Capture the cell that displays the provided text and extract its (x, y) central coordinate. 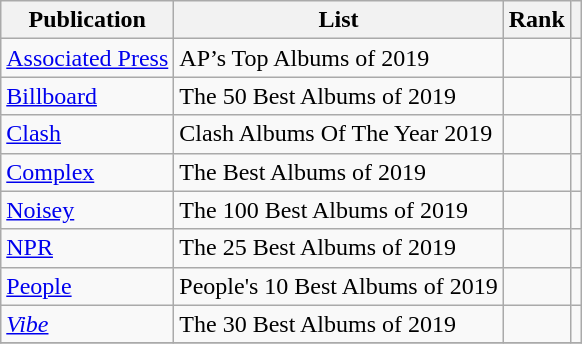
The 50 Best Albums of 2019 (338, 96)
Associated Press (88, 58)
List (338, 20)
Rank (536, 20)
AP’s Top Albums of 2019 (338, 58)
NPR (88, 248)
The 100 Best Albums of 2019 (338, 210)
Billboard (88, 96)
The Best Albums of 2019 (338, 172)
Complex (88, 172)
Vibe (88, 324)
People (88, 286)
Publication (88, 20)
People's 10 Best Albums of 2019 (338, 286)
Clash Albums Of The Year 2019 (338, 134)
The 25 Best Albums of 2019 (338, 248)
Clash (88, 134)
Noisey (88, 210)
The 30 Best Albums of 2019 (338, 324)
